Provide the [X, Y] coordinate of the cell's center where the given text is located.  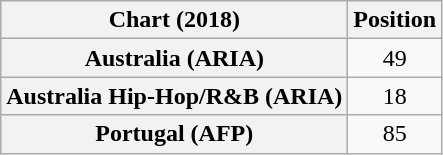
Portugal (AFP) [174, 134]
Australia Hip-Hop/R&B (ARIA) [174, 96]
Position [395, 20]
18 [395, 96]
Chart (2018) [174, 20]
49 [395, 58]
85 [395, 134]
Australia (ARIA) [174, 58]
